Provide the [x, y] coordinate of the cell's center where the given text is located.  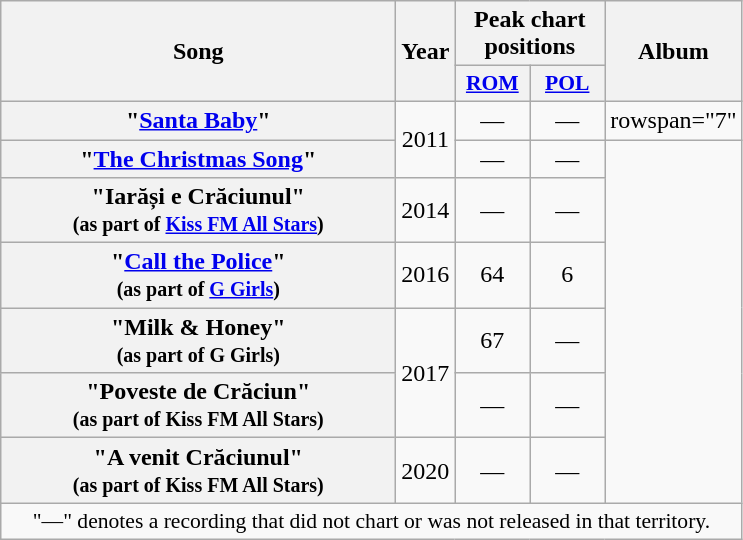
Peak chart positions [530, 34]
"—" denotes a recording that did not chart or was not released in that territory. [372, 521]
"Santa Baby" [198, 120]
"Poveste de Crăciun"(as part of Kiss FM All Stars) [198, 406]
POL [568, 84]
Song [198, 52]
Album [674, 52]
2014 [426, 210]
2020 [426, 470]
"Iarăși e Crăciunul"(as part of Kiss FM All Stars) [198, 210]
2011 [426, 139]
2016 [426, 276]
64 [492, 276]
"Call the Police"(as part of G Girls) [198, 276]
Year [426, 52]
2017 [426, 373]
6 [568, 276]
ROM [492, 84]
"The Christmas Song" [198, 159]
"Milk & Honey"(as part of G Girls) [198, 340]
"A venit Crăciunul"(as part of Kiss FM All Stars) [198, 470]
rowspan="7" [674, 120]
67 [492, 340]
